Capture the cell that displays the provided text and extract its [x, y] central coordinate. 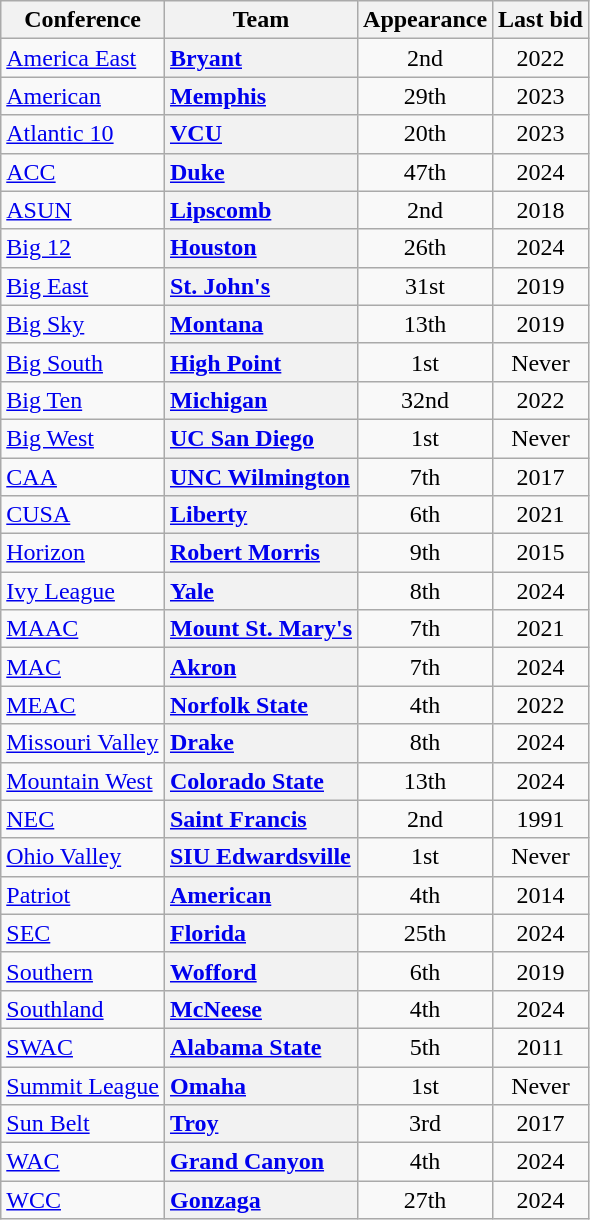
Saint Francis [260, 819]
Conference [83, 20]
Southland [83, 1009]
Southern [83, 971]
2015 [541, 553]
Colorado State [260, 781]
Florida [260, 933]
2011 [541, 1047]
25th [426, 933]
SWAC [83, 1047]
Team [260, 20]
5th [426, 1047]
Gonzaga [260, 1200]
MEAC [83, 705]
Montana [260, 324]
Appearance [426, 20]
Mount St. Mary's [260, 629]
NEC [83, 819]
MAC [83, 667]
St. John's [260, 286]
Big South [83, 362]
VCU [260, 134]
Sun Belt [83, 1124]
Norfolk State [260, 705]
Ivy League [83, 591]
2018 [541, 210]
America East [83, 58]
Wofford [260, 971]
Big West [83, 438]
2014 [541, 895]
SEC [83, 933]
WCC [83, 1200]
UC San Diego [260, 438]
3rd [426, 1124]
Summit League [83, 1085]
CAA [83, 477]
McNeese [260, 1009]
ASUN [83, 210]
Omaha [260, 1085]
47th [426, 172]
Akron [260, 667]
Lipscomb [260, 210]
MAAC [83, 629]
Alabama State [260, 1047]
1991 [541, 819]
High Point [260, 362]
9th [426, 553]
31st [426, 286]
26th [426, 248]
Horizon [83, 553]
Grand Canyon [260, 1162]
Big Sky [83, 324]
Drake [260, 743]
27th [426, 1200]
Yale [260, 591]
Big 12 [83, 248]
32nd [426, 400]
20th [426, 134]
Duke [260, 172]
ACC [83, 172]
Patriot [83, 895]
Michigan [260, 400]
Big Ten [83, 400]
SIU Edwardsville [260, 857]
Ohio Valley [83, 857]
Liberty [260, 515]
29th [426, 96]
UNC Wilmington [260, 477]
Atlantic 10 [83, 134]
WAC [83, 1162]
Big East [83, 286]
Missouri Valley [83, 743]
Memphis [260, 96]
Robert Morris [260, 553]
Last bid [541, 20]
Mountain West [83, 781]
Houston [260, 248]
CUSA [83, 515]
Bryant [260, 58]
Troy [260, 1124]
